Scan for the cell matching the given text and deliver its [X, Y] coordinate at center. 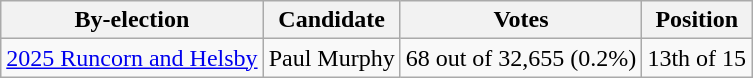
Candidate [332, 20]
2025 Runcorn and Helsby [132, 58]
Position [697, 20]
Paul Murphy [332, 58]
Votes [521, 20]
By-election [132, 20]
13th of 15 [697, 58]
68 out of 32,655 (0.2%) [521, 58]
